Find where the given text appears and provide that cell's center as [X, Y] coordinate. 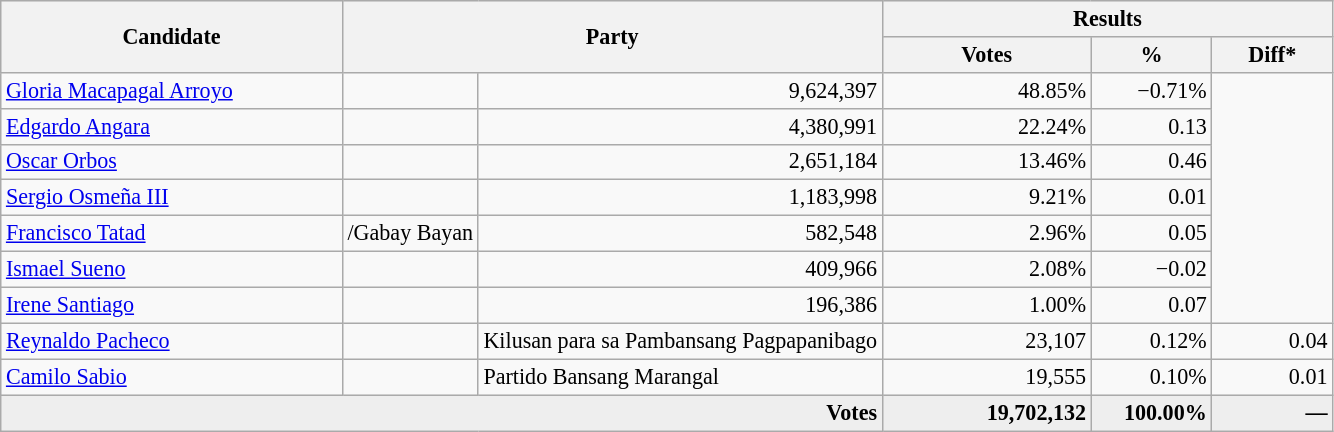
9.21% [986, 198]
Kilusan para sa Pambansang Pagpapanibago [680, 341]
Camilo Sabio [172, 377]
100.00% [1152, 412]
23,107 [986, 341]
0.13 [1152, 126]
0.10% [1152, 377]
/Gabay Bayan [410, 233]
2.96% [986, 233]
−0.71% [1152, 90]
Diff* [1272, 54]
1.00% [986, 305]
196,386 [680, 305]
1,183,998 [680, 198]
% [1152, 54]
22.24% [986, 126]
0.07 [1152, 305]
2,651,184 [680, 162]
2.08% [986, 269]
Candidate [172, 36]
19,555 [986, 377]
0.05 [1152, 233]
Irene Santiago [172, 305]
0.12% [1152, 341]
19,702,132 [986, 412]
48.85% [986, 90]
582,548 [680, 233]
13.46% [986, 162]
Party [612, 36]
Oscar Orbos [172, 162]
4,380,991 [680, 126]
0.46 [1152, 162]
Edgardo Angara [172, 126]
Gloria Macapagal Arroyo [172, 90]
— [1272, 412]
Francisco Tatad [172, 233]
Reynaldo Pacheco [172, 341]
Partido Bansang Marangal [680, 377]
Sergio Osmeña III [172, 198]
9,624,397 [680, 90]
409,966 [680, 269]
Ismael Sueno [172, 269]
Results [1107, 18]
−0.02 [1152, 269]
0.04 [1272, 341]
